Locate the cell with the specified text and output its (x, y) center coordinate. 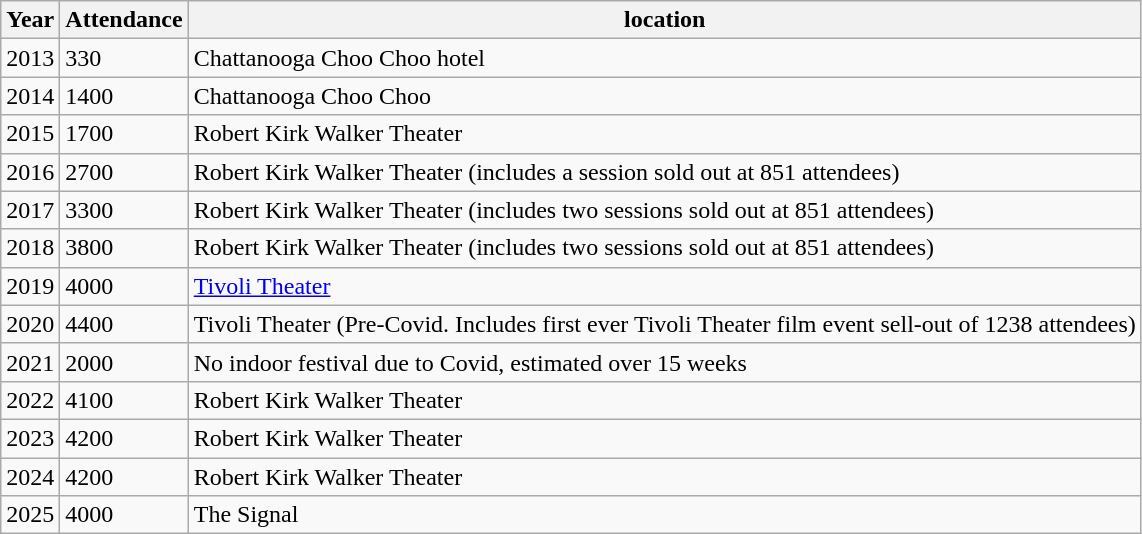
3800 (124, 248)
2022 (30, 400)
Year (30, 20)
No indoor festival due to Covid, estimated over 15 weeks (664, 362)
2015 (30, 134)
2024 (30, 477)
1700 (124, 134)
2025 (30, 515)
2014 (30, 96)
2023 (30, 438)
2700 (124, 172)
330 (124, 58)
2019 (30, 286)
Chattanooga Choo Choo (664, 96)
Attendance (124, 20)
2018 (30, 248)
Tivoli Theater (Pre-Covid. Includes first ever Tivoli Theater film event sell-out of 1238 attendees) (664, 324)
2016 (30, 172)
2000 (124, 362)
The Signal (664, 515)
2021 (30, 362)
1400 (124, 96)
2017 (30, 210)
Robert Kirk Walker Theater (includes a session sold out at 851 attendees) (664, 172)
3300 (124, 210)
location (664, 20)
4400 (124, 324)
Chattanooga Choo Choo hotel (664, 58)
Tivoli Theater (664, 286)
4100 (124, 400)
2020 (30, 324)
2013 (30, 58)
